Detect which cell encompasses the target text, then output its (X, Y) center coordinate. 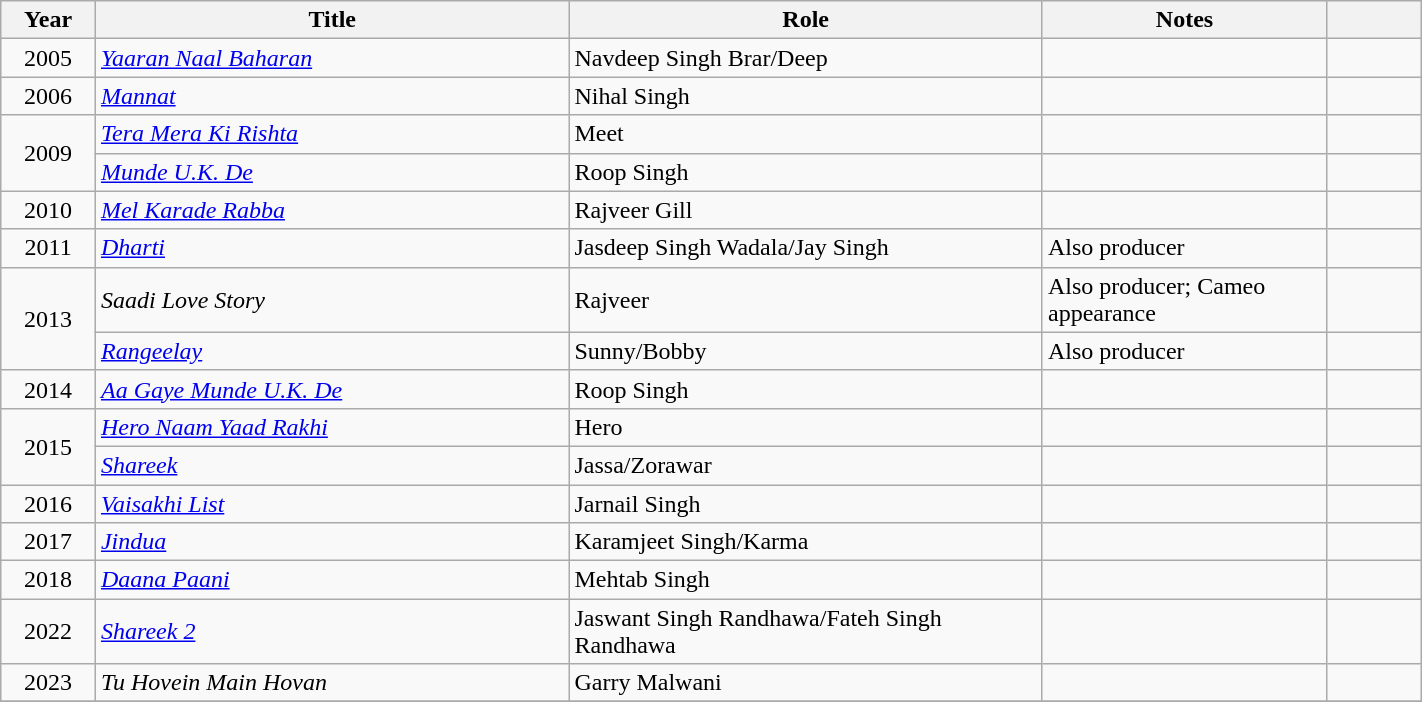
Mehtab Singh (806, 580)
Role (806, 20)
Tu Hovein Main Hovan (332, 683)
Jindua (332, 542)
Jarnail Singh (806, 503)
2010 (48, 210)
Notes (1184, 20)
Yaaran Naal Baharan (332, 58)
Mel Karade Rabba (332, 210)
Also producer; Cameo appearance (1184, 300)
Shareek 2 (332, 632)
Jasdeep Singh Wadala/Jay Singh (806, 248)
2017 (48, 542)
Dharti (332, 248)
Aa Gaye Munde U.K. De (332, 389)
2023 (48, 683)
Sunny/Bobby (806, 351)
Daana Paani (332, 580)
2005 (48, 58)
Shareek (332, 465)
2006 (48, 96)
Karamjeet Singh/Karma (806, 542)
Navdeep Singh Brar/Deep (806, 58)
Rajveer (806, 300)
2018 (48, 580)
Title (332, 20)
Meet (806, 134)
Tera Mera Ki Rishta (332, 134)
Mannat (332, 96)
Nihal Singh (806, 96)
2013 (48, 318)
2015 (48, 446)
2016 (48, 503)
2014 (48, 389)
Munde U.K. De (332, 172)
2009 (48, 153)
2022 (48, 632)
Hero (806, 427)
Saadi Love Story (332, 300)
Jassa/Zorawar (806, 465)
Hero Naam Yaad Rakhi (332, 427)
2011 (48, 248)
Jaswant Singh Randhawa/Fateh Singh Randhawa (806, 632)
Rangeelay (332, 351)
Rajveer Gill (806, 210)
Year (48, 20)
Vaisakhi List (332, 503)
Garry Malwani (806, 683)
